Scan for the cell matching the given text and deliver its [X, Y] coordinate at center. 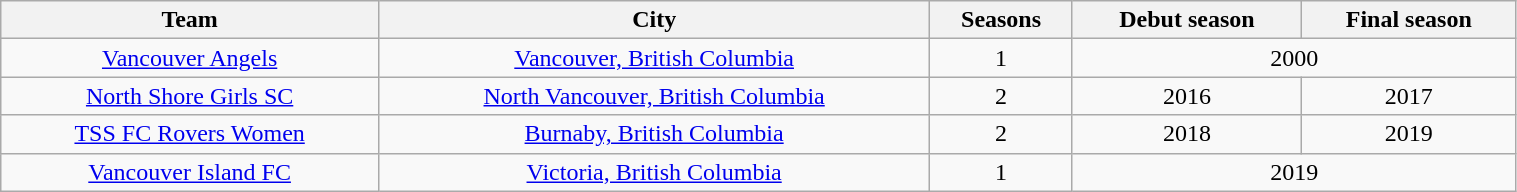
2018 [1186, 134]
Victoria, British Columbia [654, 172]
North Shore Girls SC [190, 96]
Debut season [1186, 20]
City [654, 20]
2000 [1294, 58]
2017 [1408, 96]
Burnaby, British Columbia [654, 134]
TSS FC Rovers Women [190, 134]
Seasons [1002, 20]
Final season [1408, 20]
North Vancouver, British Columbia [654, 96]
Vancouver Island FC [190, 172]
Vancouver, British Columbia [654, 58]
2016 [1186, 96]
Vancouver Angels [190, 58]
Team [190, 20]
